Extract the [x, y] coordinate from the center of the cell holding the provided text.  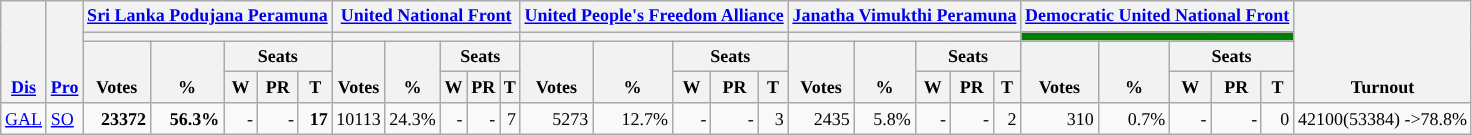
2 [1006, 118]
GAL [24, 118]
17 [315, 118]
United National Front [426, 16]
United People's Freedom Alliance [654, 16]
56.3% [186, 118]
23372 [117, 118]
0 [1277, 118]
5273 [556, 118]
Sri Lanka Podujana Peramuna [208, 16]
5.8% [884, 118]
0.7% [1134, 118]
310 [1060, 118]
12.7% [633, 118]
Democratic United National Front [1158, 16]
Pro [64, 52]
24.3% [412, 118]
7 [510, 118]
10113 [358, 118]
Turnout [1383, 52]
3 [773, 118]
2435 [821, 118]
SO [64, 118]
Dis [24, 52]
Janatha Vimukthi Peramuna [904, 16]
42100(53384) ->78.8% [1383, 118]
